Output the (x, y) coordinate of the center of the cell containing the given text.  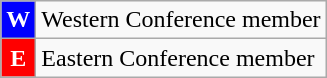
E (18, 58)
Eastern Conference member (181, 58)
Western Conference member (181, 20)
W (18, 20)
